For the text-containing cell, return its midpoint in (x, y) coordinate format. 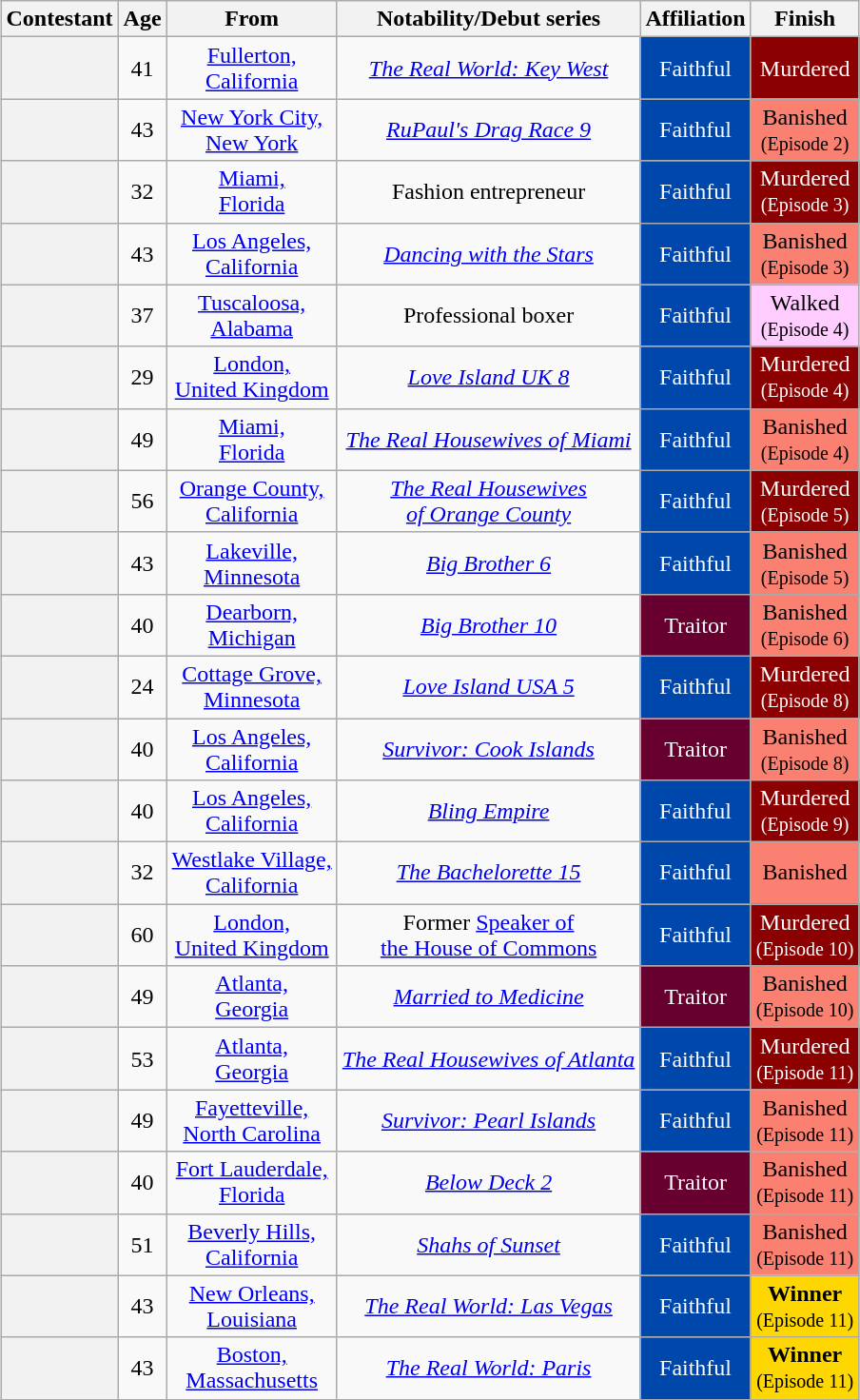
24 (143, 687)
Survivor: Pearl Islands (489, 1121)
Banished(Episode 10) (805, 997)
Murdered(Episode 5) (805, 501)
Murdered(Episode 11) (805, 1058)
Fullerton,California (251, 69)
Fashion entrepreneur (489, 192)
Dancing with the Stars (489, 253)
Murdered(Episode 4) (805, 377)
Married to Medicine (489, 997)
Professional boxer (489, 316)
Fayetteville,North Carolina (251, 1121)
41 (143, 69)
The Real Housewives of Atlanta (489, 1058)
Survivor: Cook Islands (489, 748)
Shahs of Sunset (489, 1245)
Orange County,California (251, 501)
29 (143, 377)
56 (143, 501)
Murdered(Episode 10) (805, 935)
60 (143, 935)
Murdered(Episode 9) (805, 811)
Bling Empire (489, 811)
The Real Housewivesof Orange County (489, 501)
Boston,Massachusetts (251, 1369)
Westlake Village,California (251, 874)
Cottage Grove,Minnesota (251, 687)
The Real World: Las Vegas (489, 1306)
Banished(Episode 8) (805, 748)
Below Deck 2 (489, 1182)
Big Brother 6 (489, 563)
Beverly Hills,California (251, 1245)
Banished(Episode 5) (805, 563)
Tuscaloosa,Alabama (251, 316)
Banished(Episode 2) (805, 129)
Finish (805, 19)
51 (143, 1245)
RuPaul's Drag Race 9 (489, 129)
New Orleans,Louisiana (251, 1306)
53 (143, 1058)
Murdered (805, 69)
Fort Lauderdale,Florida (251, 1182)
The Real World: Paris (489, 1369)
Lakeville,Minnesota (251, 563)
Banished(Episode 3) (805, 253)
Murdered(Episode 3) (805, 192)
From (251, 19)
Dearborn,Michigan (251, 624)
Age (143, 19)
Banished(Episode 6) (805, 624)
Banished(Episode 4) (805, 440)
Love Island USA 5 (489, 687)
Affiliation (695, 19)
The Bachelorette 15 (489, 874)
Murdered(Episode 8) (805, 687)
Contestant (59, 19)
Love Island UK 8 (489, 377)
New York City,New York (251, 129)
Big Brother 10 (489, 624)
Former Speaker of the House of Commons (489, 935)
The Real World: Key West (489, 69)
Banished (805, 874)
37 (143, 316)
Walked(Episode 4) (805, 316)
The Real Housewives of Miami (489, 440)
Notability/Debut series (489, 19)
